Determine the (X, Y) coordinate at the center of the cell enclosing the given text.  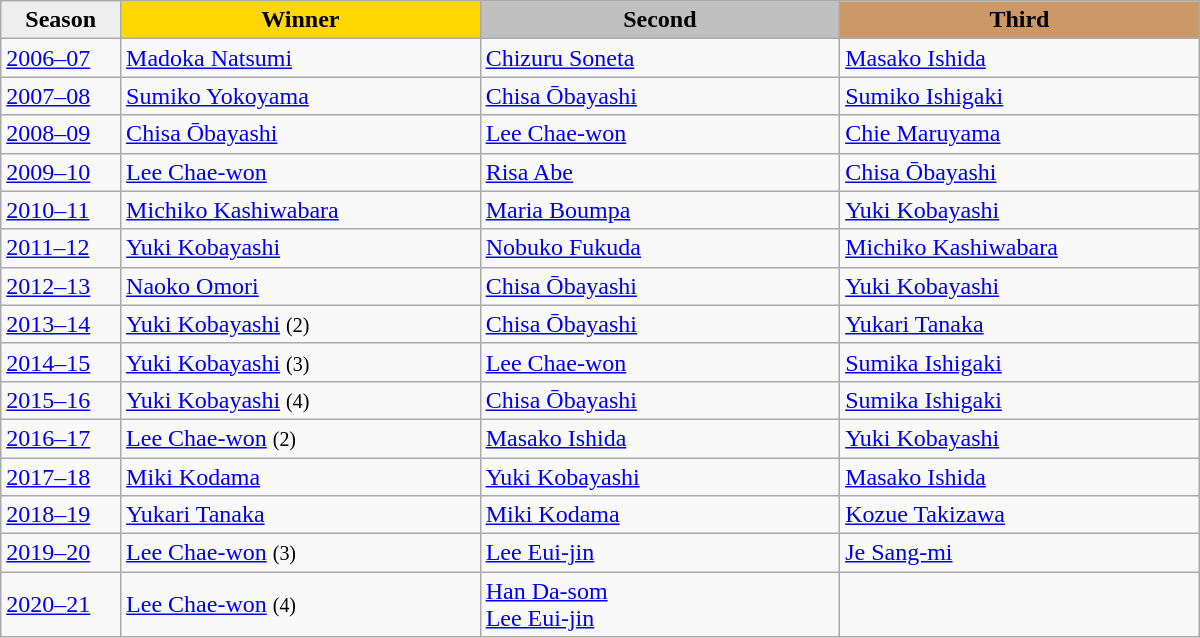
2013–14 (61, 324)
Chizuru Soneta (660, 58)
2015–16 (61, 400)
2016–17 (61, 438)
2007–08 (61, 96)
Second (660, 20)
Naoko Omori (301, 286)
Han Da-som Lee Eui-jin (660, 604)
2017–18 (61, 477)
Lee Chae-won (4) (301, 604)
Sumiko Ishigaki (1020, 96)
Season (61, 20)
Je Sang-mi (1020, 553)
2009–10 (61, 172)
Nobuko Fukuda (660, 248)
Lee Chae-won (3) (301, 553)
2014–15 (61, 362)
Kozue Takizawa (1020, 515)
Yuki Kobayashi (2) (301, 324)
2008–09 (61, 134)
2018–19 (61, 515)
Yuki Kobayashi (3) (301, 362)
2010–11 (61, 210)
Third (1020, 20)
Lee Chae-won (2) (301, 438)
Madoka Natsumi (301, 58)
Chie Maruyama (1020, 134)
2006–07 (61, 58)
Yuki Kobayashi (4) (301, 400)
Maria Boumpa (660, 210)
Sumiko Yokoyama (301, 96)
Risa Abe (660, 172)
Winner (301, 20)
Lee Eui-jin (660, 553)
2019–20 (61, 553)
2011–12 (61, 248)
2020–21 (61, 604)
2012–13 (61, 286)
